From the cell containing the given text, extract its center point as [x, y] coordinate. 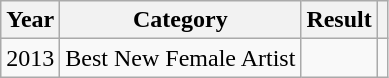
Category [180, 20]
Best New Female Artist [180, 58]
Year [30, 20]
2013 [30, 58]
Result [339, 20]
